Determine the (X, Y) coordinate at the center of the cell enclosing the given text.  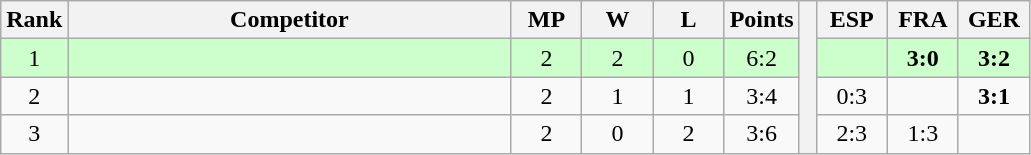
GER (994, 20)
3:0 (922, 58)
3:6 (762, 134)
Rank (34, 20)
Points (762, 20)
W (618, 20)
Competitor (290, 20)
0:3 (852, 96)
3:1 (994, 96)
3:4 (762, 96)
1:3 (922, 134)
2:3 (852, 134)
ESP (852, 20)
FRA (922, 20)
3 (34, 134)
L (688, 20)
6:2 (762, 58)
MP (546, 20)
3:2 (994, 58)
